Scan for the cell matching the given text and deliver its [x, y] coordinate at center. 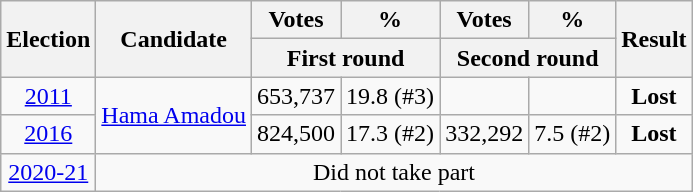
2020-21 [48, 172]
824,500 [296, 134]
2011 [48, 96]
17.3 (#2) [390, 134]
7.5 (#2) [572, 134]
653,737 [296, 96]
Candidate [174, 39]
19.8 (#3) [390, 96]
Result [654, 39]
Did not take part [394, 172]
2016 [48, 134]
Second round [528, 58]
Hama Amadou [174, 115]
First round [346, 58]
Election [48, 39]
332,292 [484, 134]
